For the text-containing cell, return its midpoint in (x, y) coordinate format. 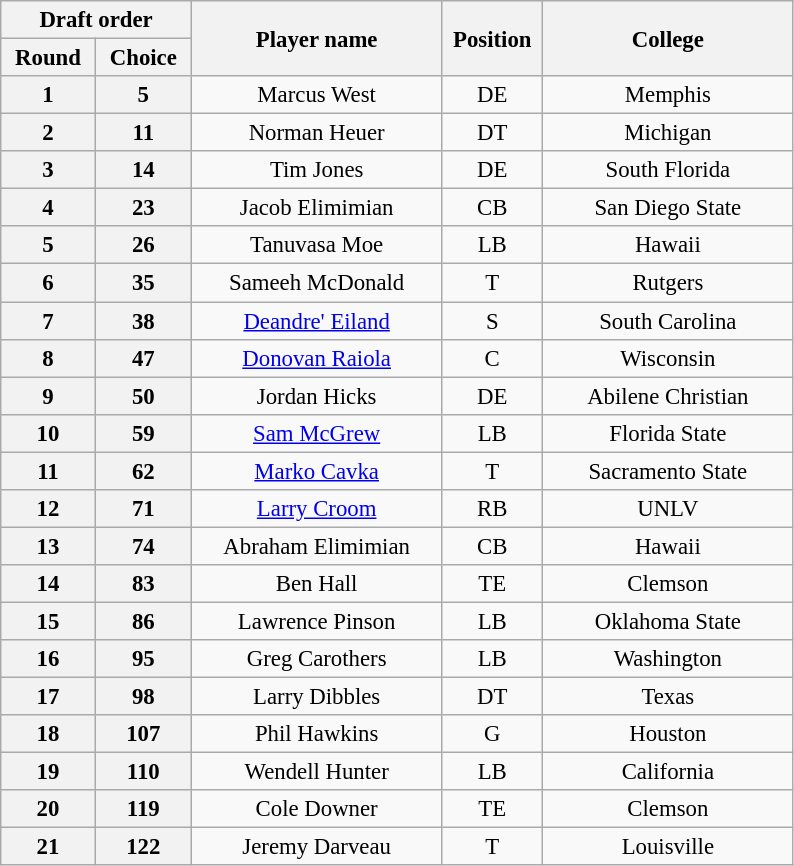
Marko Cavka (316, 471)
Oklahoma State (668, 621)
Tim Jones (316, 170)
College (668, 38)
Marcus West (316, 95)
Cole Downer (316, 809)
26 (143, 245)
2 (48, 133)
Tanuvasa Moe (316, 245)
Position (492, 38)
Draft order (96, 20)
Houston (668, 734)
20 (48, 809)
Phil Hawkins (316, 734)
Washington (668, 659)
Memphis (668, 95)
Louisville (668, 847)
7 (48, 321)
California (668, 772)
Greg Carothers (316, 659)
95 (143, 659)
13 (48, 546)
G (492, 734)
Larry Croom (316, 509)
71 (143, 509)
Jordan Hicks (316, 396)
17 (48, 697)
C (492, 358)
Choice (143, 58)
47 (143, 358)
38 (143, 321)
59 (143, 433)
Deandre' Eiland (316, 321)
15 (48, 621)
12 (48, 509)
Jeremy Darveau (316, 847)
Ben Hall (316, 584)
Larry Dibbles (316, 697)
Norman Heuer (316, 133)
9 (48, 396)
18 (48, 734)
74 (143, 546)
1 (48, 95)
Wisconsin (668, 358)
Texas (668, 697)
Rutgers (668, 283)
Michigan (668, 133)
Donovan Raiola (316, 358)
6 (48, 283)
86 (143, 621)
122 (143, 847)
Abraham Elimimian (316, 546)
S (492, 321)
119 (143, 809)
3 (48, 170)
19 (48, 772)
South Carolina (668, 321)
4 (48, 208)
98 (143, 697)
21 (48, 847)
110 (143, 772)
Wendell Hunter (316, 772)
San Diego State (668, 208)
83 (143, 584)
Round (48, 58)
16 (48, 659)
Sam McGrew (316, 433)
8 (48, 358)
23 (143, 208)
Lawrence Pinson (316, 621)
RB (492, 509)
10 (48, 433)
Sameeh McDonald (316, 283)
107 (143, 734)
50 (143, 396)
UNLV (668, 509)
62 (143, 471)
Abilene Christian (668, 396)
Jacob Elimimian (316, 208)
South Florida (668, 170)
Florida State (668, 433)
35 (143, 283)
Sacramento State (668, 471)
Player name (316, 38)
